Capture the cell that displays the provided text and extract its [x, y] central coordinate. 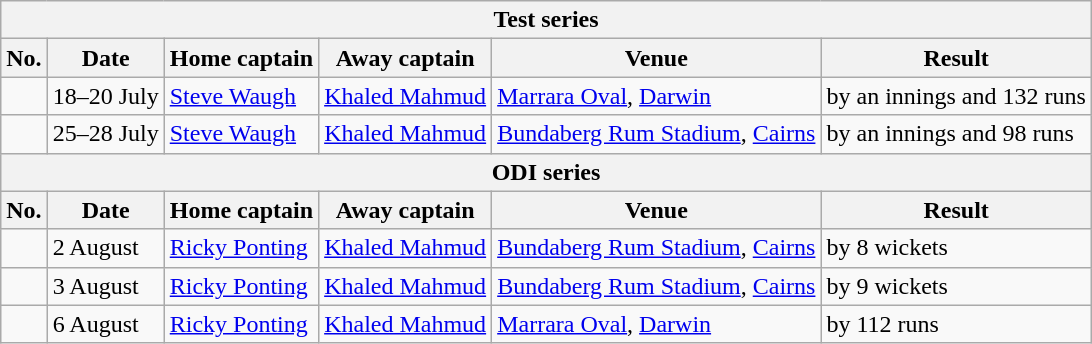
Test series [546, 20]
18–20 July [106, 96]
by 112 runs [956, 324]
by an innings and 98 runs [956, 134]
6 August [106, 324]
ODI series [546, 172]
2 August [106, 248]
by an innings and 132 runs [956, 96]
by 8 wickets [956, 248]
3 August [106, 286]
25–28 July [106, 134]
by 9 wickets [956, 286]
